Detect which cell encompasses the target text, then output its [X, Y] center coordinate. 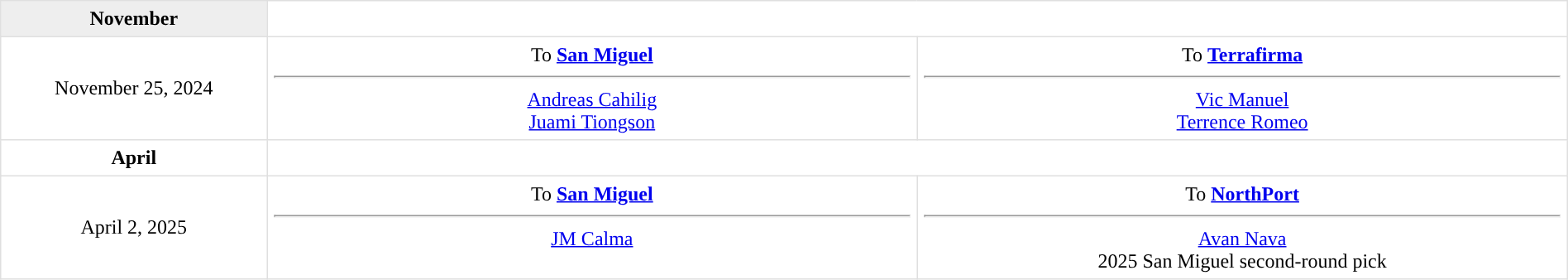
To TerrafirmaVic ManuelTerrence Romeo [1242, 88]
To NorthPortAvan Nava2025 San Miguel second-round pick [1242, 227]
To San MiguelAndreas CahiligJuami Tiongson [592, 88]
April [134, 158]
November [134, 19]
November 25, 2024 [134, 88]
April 2, 2025 [134, 227]
To San MiguelJM Calma [592, 227]
